Find where the given text appears and provide that cell's center as (X, Y) coordinate. 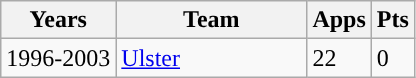
Ulster (212, 58)
Years (58, 20)
1996-2003 (58, 58)
0 (392, 58)
Team (212, 20)
22 (339, 58)
Pts (392, 20)
Apps (339, 20)
